From the cell containing the given text, extract its center point as (x, y) coordinate. 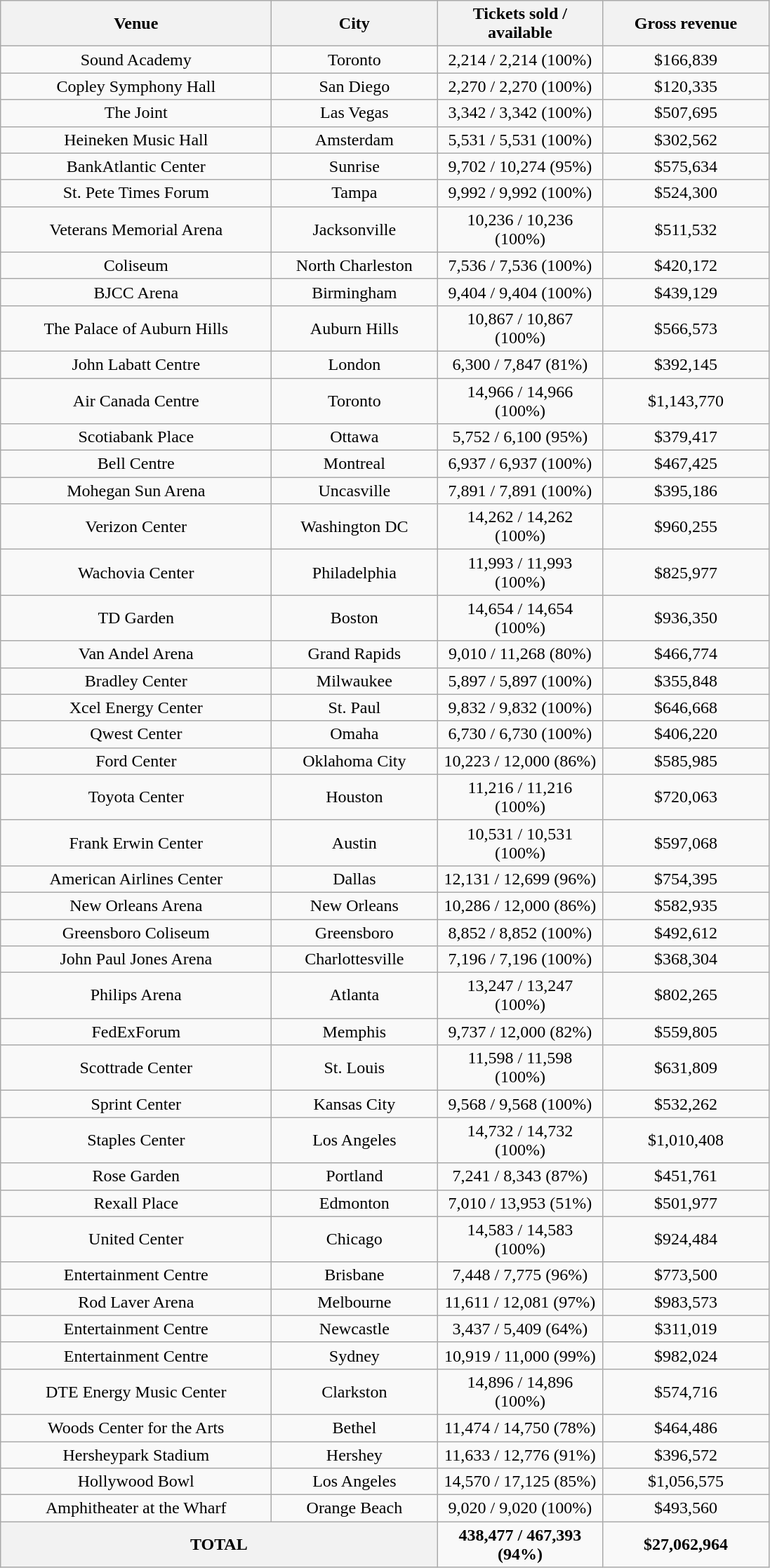
Charlottesville (354, 959)
$395,186 (686, 491)
14,966 / 14,966 (100%) (520, 400)
Bradley Center (136, 681)
$585,985 (686, 761)
John Paul Jones Arena (136, 959)
9,020 / 9,020 (100%) (520, 1508)
Tickets sold / available (520, 24)
10,236 / 10,236 (100%) (520, 229)
The Palace of Auburn Hills (136, 328)
Washington DC (354, 526)
$501,977 (686, 1203)
9,568 / 9,568 (100%) (520, 1104)
Amsterdam (354, 140)
5,752 / 6,100 (95%) (520, 437)
Veterans Memorial Arena (136, 229)
Jacksonville (354, 229)
$597,068 (686, 842)
Philadelphia (354, 573)
14,896 / 14,896 (100%) (520, 1391)
$802,265 (686, 995)
6,937 / 6,937 (100%) (520, 464)
5,897 / 5,897 (100%) (520, 681)
Venue (136, 24)
9,702 / 10,274 (95%) (520, 166)
2,270 / 2,270 (100%) (520, 86)
$825,977 (686, 573)
St. Louis (354, 1068)
DTE Energy Music Center (136, 1391)
Scotiabank Place (136, 437)
Grand Rapids (354, 654)
$982,024 (686, 1355)
BankAtlantic Center (136, 166)
Wachovia Center (136, 573)
John Labatt Centre (136, 364)
$406,220 (686, 734)
$368,304 (686, 959)
6,300 / 7,847 (81%) (520, 364)
Sound Academy (136, 60)
Clarkston (354, 1391)
$439,129 (686, 292)
10,223 / 12,000 (86%) (520, 761)
Toyota Center (136, 797)
The Joint (136, 113)
$582,935 (686, 905)
TD Garden (136, 618)
14,654 / 14,654 (100%) (520, 618)
Omaha (354, 734)
Chicago (354, 1240)
3,342 / 3,342 (100%) (520, 113)
Frank Erwin Center (136, 842)
$924,484 (686, 1240)
9,404 / 9,404 (100%) (520, 292)
Sprint Center (136, 1104)
$524,300 (686, 193)
$392,145 (686, 364)
Mohegan Sun Arena (136, 491)
7,196 / 7,196 (100%) (520, 959)
Milwaukee (354, 681)
Verizon Center (136, 526)
Montreal (354, 464)
$311,019 (686, 1329)
3,437 / 5,409 (64%) (520, 1329)
Bell Centre (136, 464)
14,262 / 14,262 (100%) (520, 526)
Las Vegas (354, 113)
$492,612 (686, 933)
St. Pete Times Forum (136, 193)
Ottawa (354, 437)
12,131 / 12,699 (96%) (520, 879)
Greensboro (354, 933)
Ford Center (136, 761)
Staples Center (136, 1140)
8,852 / 8,852 (100%) (520, 933)
7,241 / 8,343 (87%) (520, 1176)
14,570 / 17,125 (85%) (520, 1482)
Uncasville (354, 491)
Melbourne (354, 1302)
$631,809 (686, 1068)
$574,716 (686, 1391)
$532,262 (686, 1104)
7,448 / 7,775 (96%) (520, 1275)
Hollywood Bowl (136, 1482)
$559,805 (686, 1032)
Austin (354, 842)
11,598 / 11,598 (100%) (520, 1068)
10,867 / 10,867 (100%) (520, 328)
$983,573 (686, 1302)
$451,761 (686, 1176)
$936,350 (686, 618)
Hersheypark Stadium (136, 1455)
BJCC Arena (136, 292)
$566,573 (686, 328)
$507,695 (686, 113)
$379,417 (686, 437)
Orange Beach (354, 1508)
$467,425 (686, 464)
Memphis (354, 1032)
Xcel Energy Center (136, 707)
Hershey (354, 1455)
10,286 / 12,000 (86%) (520, 905)
Qwest Center (136, 734)
7,536 / 7,536 (100%) (520, 265)
Oklahoma City (354, 761)
$1,010,408 (686, 1140)
TOTAL (219, 1544)
Dallas (354, 879)
Van Andel Arena (136, 654)
11,993 / 11,993 (100%) (520, 573)
9,992 / 9,992 (100%) (520, 193)
New Orleans Arena (136, 905)
$511,532 (686, 229)
$646,668 (686, 707)
$720,063 (686, 797)
American Airlines Center (136, 879)
11,216 / 11,216 (100%) (520, 797)
9,010 / 11,268 (80%) (520, 654)
Greensboro Coliseum (136, 933)
7,010 / 13,953 (51%) (520, 1203)
Birmingham (354, 292)
Coliseum (136, 265)
Rose Garden (136, 1176)
9,737 / 12,000 (82%) (520, 1032)
United Center (136, 1240)
10,531 / 10,531 (100%) (520, 842)
$575,634 (686, 166)
Amphitheater at the Wharf (136, 1508)
11,633 / 12,776 (91%) (520, 1455)
Rod Laver Arena (136, 1302)
13,247 / 13,247 (100%) (520, 995)
FedExForum (136, 1032)
$466,774 (686, 654)
New Orleans (354, 905)
11,474 / 14,750 (78%) (520, 1428)
14,732 / 14,732 (100%) (520, 1140)
10,919 / 11,000 (99%) (520, 1355)
$493,560 (686, 1508)
11,611 / 12,081 (97%) (520, 1302)
6,730 / 6,730 (100%) (520, 734)
Boston (354, 618)
Kansas City (354, 1104)
San Diego (354, 86)
Heineken Music Hall (136, 140)
$120,335 (686, 86)
14,583 / 14,583 (100%) (520, 1240)
$27,062,964 (686, 1544)
Rexall Place (136, 1203)
7,891 / 7,891 (100%) (520, 491)
$420,172 (686, 265)
Atlanta (354, 995)
Air Canada Centre (136, 400)
Woods Center for the Arts (136, 1428)
St. Paul (354, 707)
North Charleston (354, 265)
$302,562 (686, 140)
Tampa (354, 193)
Philips Arena (136, 995)
Edmonton (354, 1203)
Sunrise (354, 166)
5,531 / 5,531 (100%) (520, 140)
City (354, 24)
$355,848 (686, 681)
Portland (354, 1176)
London (354, 364)
Houston (354, 797)
$464,486 (686, 1428)
$396,572 (686, 1455)
Gross revenue (686, 24)
Newcastle (354, 1329)
438,477 / 467,393 (94%) (520, 1544)
Scottrade Center (136, 1068)
Copley Symphony Hall (136, 86)
$166,839 (686, 60)
$1,056,575 (686, 1482)
Sydney (354, 1355)
Bethel (354, 1428)
$1,143,770 (686, 400)
$754,395 (686, 879)
Auburn Hills (354, 328)
Brisbane (354, 1275)
$960,255 (686, 526)
9,832 / 9,832 (100%) (520, 707)
$773,500 (686, 1275)
2,214 / 2,214 (100%) (520, 60)
